Determine the (x, y) coordinate at the center of the cell enclosing the given text.  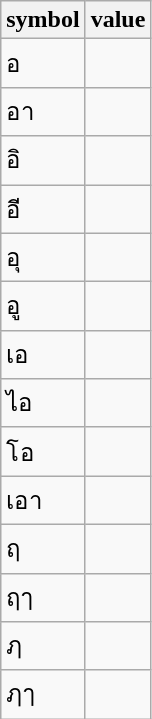
โอ (43, 452)
อุ (43, 258)
อิ (43, 160)
อา (43, 112)
อู (43, 306)
value (118, 20)
ฦ (43, 646)
ฤๅ (43, 598)
ไอ (43, 404)
เอ (43, 354)
อ (43, 64)
ฤ (43, 548)
symbol (43, 20)
อี (43, 208)
ฦๅ (43, 694)
เอา (43, 500)
